Pinpoint the cell where the given text exists, returning its (X, Y) midpoint coordinate. 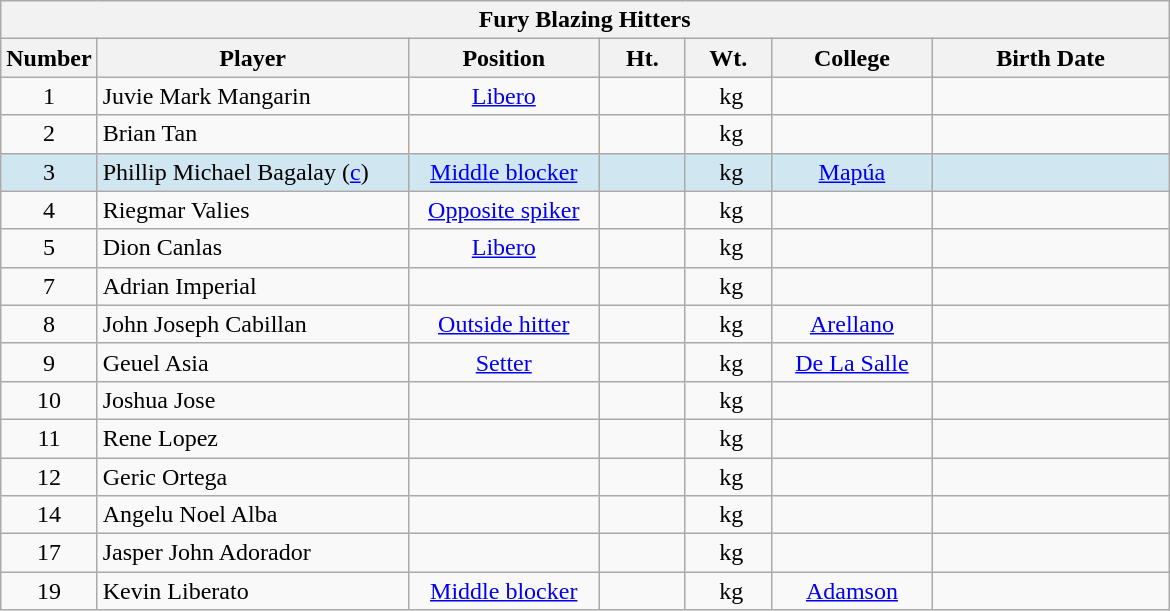
Birth Date (1050, 58)
Mapúa (852, 172)
10 (49, 400)
4 (49, 210)
Position (504, 58)
Wt. (728, 58)
14 (49, 515)
Adrian Imperial (252, 286)
1 (49, 96)
Ht. (642, 58)
5 (49, 248)
Number (49, 58)
Setter (504, 362)
John Joseph Cabillan (252, 324)
11 (49, 438)
Adamson (852, 591)
Brian Tan (252, 134)
Arellano (852, 324)
Juvie Mark Mangarin (252, 96)
Joshua Jose (252, 400)
12 (49, 477)
9 (49, 362)
Fury Blazing Hitters (585, 20)
Kevin Liberato (252, 591)
Outside hitter (504, 324)
Opposite spiker (504, 210)
Dion Canlas (252, 248)
Player (252, 58)
3 (49, 172)
8 (49, 324)
19 (49, 591)
17 (49, 553)
Jasper John Adorador (252, 553)
Geuel Asia (252, 362)
Geric Ortega (252, 477)
Riegmar Valies (252, 210)
De La Salle (852, 362)
College (852, 58)
7 (49, 286)
Angelu Noel Alba (252, 515)
Phillip Michael Bagalay (c) (252, 172)
Rene Lopez (252, 438)
2 (49, 134)
